Return (X, Y) of the center of cell containing provided text 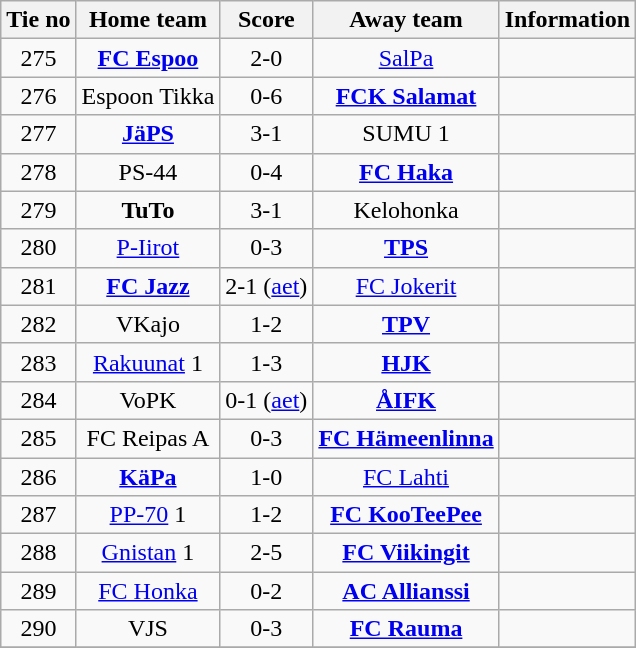
Gnistan 1 (148, 553)
PS-44 (148, 172)
KäPa (148, 477)
TPS (406, 248)
289 (38, 591)
ÅIFK (406, 400)
Rakuunat 1 (148, 362)
0-2 (266, 591)
FC Viikingit (406, 553)
0-1 (aet) (266, 400)
FC Reipas A (148, 438)
TPV (406, 324)
280 (38, 248)
FC Lahti (406, 477)
2-5 (266, 553)
PP-70 1 (148, 515)
HJK (406, 362)
FC Espoo (148, 58)
P-Iirot (148, 248)
2-0 (266, 58)
FCK Salamat (406, 96)
Espoon Tikka (148, 96)
286 (38, 477)
Away team (406, 20)
0-6 (266, 96)
SUMU 1 (406, 134)
277 (38, 134)
278 (38, 172)
FC Rauma (406, 629)
287 (38, 515)
285 (38, 438)
Score (266, 20)
SalPa (406, 58)
283 (38, 362)
0-4 (266, 172)
276 (38, 96)
AC Allianssi (406, 591)
279 (38, 210)
VJS (148, 629)
288 (38, 553)
281 (38, 286)
Kelohonka (406, 210)
275 (38, 58)
1-3 (266, 362)
1-0 (266, 477)
Information (567, 20)
FC KooTeePee (406, 515)
JäPS (148, 134)
282 (38, 324)
2-1 (aet) (266, 286)
VKajo (148, 324)
TuTo (148, 210)
FC Haka (406, 172)
FC Hämeenlinna (406, 438)
284 (38, 400)
Tie no (38, 20)
FC Jokerit (406, 286)
Home team (148, 20)
VoPK (148, 400)
FC Honka (148, 591)
FC Jazz (148, 286)
290 (38, 629)
